For the text-containing cell, return its midpoint in [X, Y] coordinate format. 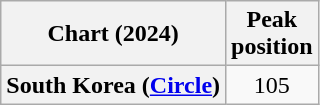
South Korea (Circle) [114, 85]
Chart (2024) [114, 34]
Peakposition [272, 34]
105 [272, 85]
